Scan for the cell matching the given text and deliver its (x, y) coordinate at center. 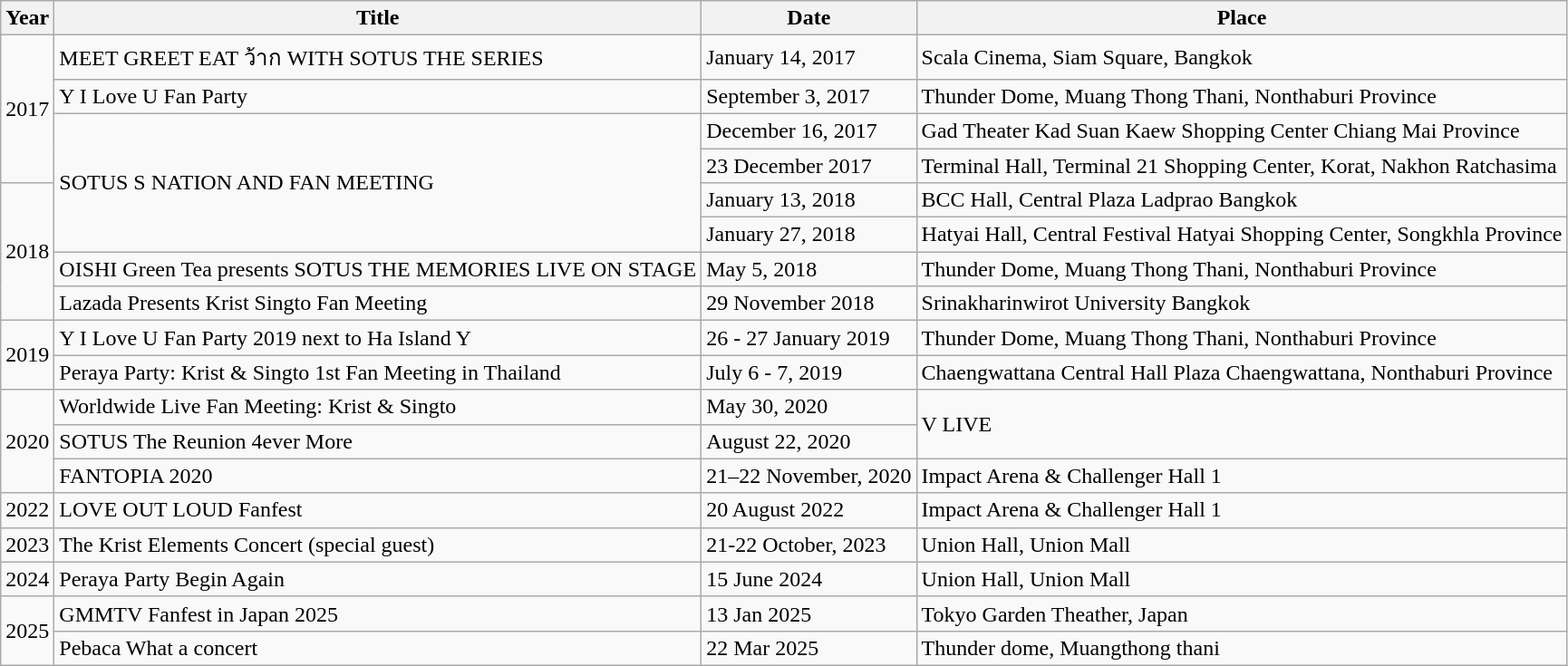
13 Jan 2025 (808, 613)
January 14, 2017 (808, 58)
Pebaca What a concert (378, 648)
23 December 2017 (808, 166)
Date (808, 18)
2017 (27, 109)
Year (27, 18)
LOVE OUT LOUD Fanfest (378, 510)
July 6 - 7, 2019 (808, 372)
May 5, 2018 (808, 269)
Hatyai Hall, Central Festival Hatyai Shopping Center, Songkhla Province (1242, 235)
Srinakharinwirot University Bangkok (1242, 304)
January 27, 2018 (808, 235)
21–22 November, 2020 (808, 476)
2022 (27, 510)
BCC Hall, Central Plaza Ladprao Bangkok (1242, 200)
2024 (27, 579)
August 22, 2020 (808, 441)
Worldwide Live Fan Meeting: Krist & Singto (378, 407)
Thunder dome, Muangthong thani (1242, 648)
2018 (27, 252)
GMMTV Fanfest in Japan 2025 (378, 613)
22 Mar 2025 (808, 648)
20 August 2022 (808, 510)
Gad Theater Kad Suan Kaew Shopping Center Chiang Mai Province (1242, 130)
May 30, 2020 (808, 407)
Tokyo Garden Theather, Japan (1242, 613)
Y I Love U Fan Party 2019 next to Ha Island Y (378, 338)
December 16, 2017 (808, 130)
Place (1242, 18)
FANTOPIA 2020 (378, 476)
21-22 October, 2023 (808, 545)
Chaengwattana Central Hall Plaza Chaengwattana, Nonthaburi Province (1242, 372)
September 3, 2017 (808, 96)
Lazada Presents Krist Singto Fan Meeting (378, 304)
January 13, 2018 (808, 200)
SOTUS The Reunion 4ever More (378, 441)
Terminal Hall, Terminal 21 Shopping Center, Korat, Nakhon Ratchasima (1242, 166)
2019 (27, 355)
2025 (27, 631)
2020 (27, 441)
Scala Cinema, Siam Square, Bangkok (1242, 58)
V LIVE (1242, 424)
2023 (27, 545)
26 - 27 January 2019 (808, 338)
Title (378, 18)
Peraya Party: Krist & Singto 1st Fan Meeting in Thailand (378, 372)
29 November 2018 (808, 304)
MEET GREET EAT ว้าก WITH SOTUS THE SERIES (378, 58)
15 June 2024 (808, 579)
SOTUS S NATION AND FAN MEETING (378, 182)
Y I Love U Fan Party (378, 96)
The Krist Elements Concert (special guest) (378, 545)
Peraya Party Begin Again (378, 579)
OISHI Green Tea presents SOTUS THE MEMORIES LIVE ON STAGE (378, 269)
